Scan for the cell matching the given text and deliver its (x, y) coordinate at center. 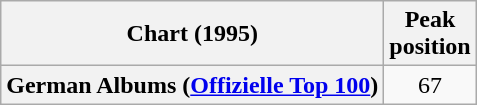
Peakposition (430, 34)
Chart (1995) (192, 34)
67 (430, 85)
German Albums (Offizielle Top 100) (192, 85)
